From the cell containing the given text, extract its center point as [x, y] coordinate. 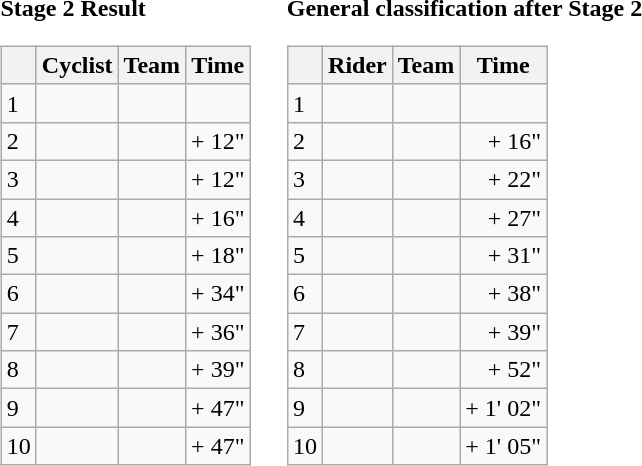
+ 1' 02" [504, 408]
Rider [358, 65]
Cyclist [77, 65]
+ 1' 05" [504, 446]
+ 31" [504, 256]
+ 52" [504, 370]
+ 22" [504, 179]
+ 27" [504, 217]
+ 34" [218, 294]
+ 18" [218, 256]
+ 36" [218, 332]
+ 38" [504, 294]
